Capture the cell that displays the provided text and extract its [x, y] central coordinate. 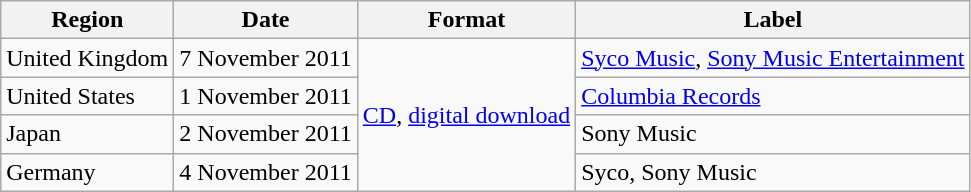
4 November 2011 [266, 172]
Columbia Records [773, 96]
Syco Music, Sony Music Entertainment [773, 58]
Sony Music [773, 134]
Region [88, 20]
Format [466, 20]
Date [266, 20]
Syco, Sony Music [773, 172]
Japan [88, 134]
United States [88, 96]
United Kingdom [88, 58]
1 November 2011 [266, 96]
2 November 2011 [266, 134]
7 November 2011 [266, 58]
Label [773, 20]
Germany [88, 172]
CD, digital download [466, 115]
